Find where the given text appears and provide that cell's center as (X, Y) coordinate. 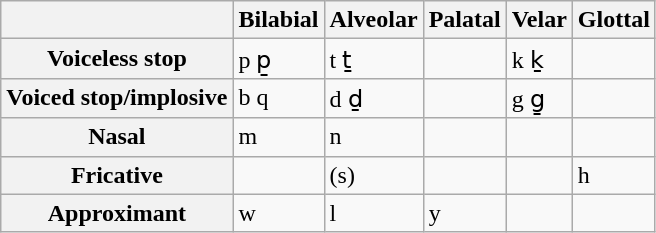
h (614, 175)
y (464, 213)
(s) (374, 175)
Fricative (117, 175)
l (374, 213)
w (278, 213)
Bilabial (278, 20)
n (374, 137)
Glottal (614, 20)
g g̱ (539, 98)
m (278, 137)
Palatal (464, 20)
t ṯ (374, 59)
k ḵ (539, 59)
Voiceless stop (117, 59)
Nasal (117, 137)
b q (278, 98)
Alveolar (374, 20)
Voiced stop/implosive (117, 98)
Approximant (117, 213)
p p̱ (278, 59)
Velar (539, 20)
d ḏ (374, 98)
